Pinpoint the cell where the given text exists, returning its (x, y) midpoint coordinate. 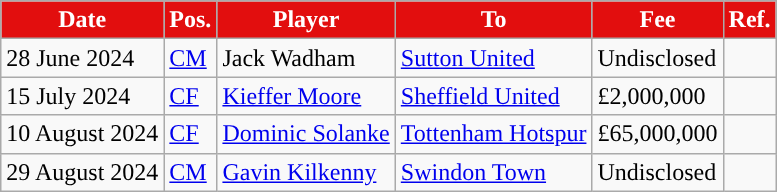
Tottenham Hotspur (494, 134)
Kieffer Moore (306, 96)
£65,000,000 (658, 134)
Player (306, 20)
Dominic Solanke (306, 134)
10 August 2024 (82, 134)
Fee (658, 20)
Sutton United (494, 58)
Swindon Town (494, 172)
Jack Wadham (306, 58)
Ref. (750, 20)
To (494, 20)
Pos. (190, 20)
15 July 2024 (82, 96)
Date (82, 20)
£2,000,000 (658, 96)
29 August 2024 (82, 172)
Gavin Kilkenny (306, 172)
Sheffield United (494, 96)
28 June 2024 (82, 58)
